Pinpoint the cell where the given text exists, returning its (X, Y) midpoint coordinate. 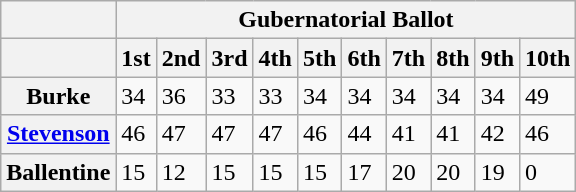
5th (319, 58)
Gubernatorial Ballot (346, 20)
6th (364, 58)
49 (548, 96)
36 (181, 96)
Ballentine (58, 172)
44 (364, 134)
19 (497, 172)
4th (275, 58)
42 (497, 134)
Burke (58, 96)
7th (408, 58)
1st (136, 58)
10th (548, 58)
17 (364, 172)
12 (181, 172)
Stevenson (58, 134)
0 (548, 172)
3rd (230, 58)
2nd (181, 58)
8th (453, 58)
9th (497, 58)
